Return the (x, y) coordinate for the center point of the cell that contains the specified text.  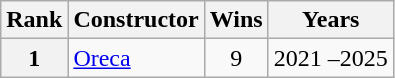
Oreca (136, 58)
Rank (34, 20)
Years (330, 20)
1 (34, 58)
2021 –2025 (330, 58)
Wins (236, 20)
Constructor (136, 20)
9 (236, 58)
